Return (X, Y) of the center of cell containing provided text 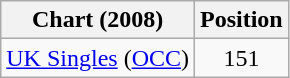
151 (242, 58)
Position (242, 20)
Chart (2008) (98, 20)
UK Singles (OCC) (98, 58)
